Output the [x, y] coordinate of the center of the cell containing the given text.  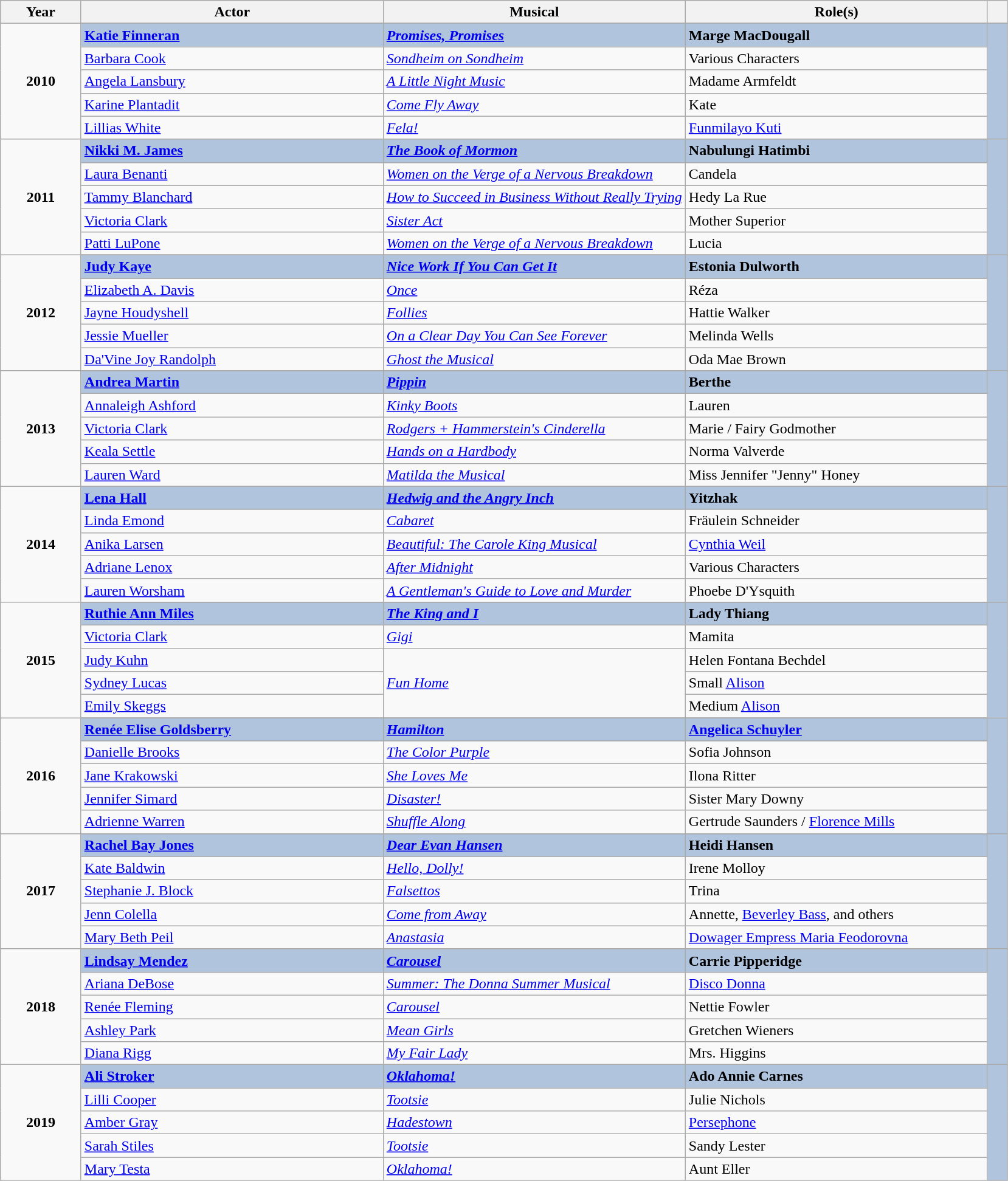
Mean Girls [534, 1030]
Sandy Lester [837, 1146]
Laura Benanti [232, 174]
A Little Night Music [534, 81]
Sarah Stiles [232, 1146]
Amber Gray [232, 1123]
Medium Alison [837, 706]
Danielle Brooks [232, 752]
Fräulein Schneider [837, 521]
Adriane Lenox [232, 567]
Anika Larsen [232, 544]
My Fair Lady [534, 1053]
2010 [41, 81]
Hedy La Rue [837, 197]
Hadestown [534, 1123]
Lucia [837, 243]
Fela! [534, 128]
Réza [837, 290]
Judy Kuhn [232, 659]
Mother Superior [837, 220]
Dowager Empress Maria Feodorovna [837, 937]
Come from Away [534, 914]
Once [534, 290]
2014 [41, 544]
Miss Jennifer "Jenny" Honey [837, 475]
Actor [232, 12]
Promises, Promises [534, 35]
Disco Donna [837, 983]
Irene Molloy [837, 868]
Mamita [837, 636]
Judy Kaye [232, 266]
Hedwig and the Angry Inch [534, 498]
Kinky Boots [534, 405]
Nettie Fowler [837, 1007]
Small Alison [837, 683]
Beautiful: The Carole King Musical [534, 544]
Falsettos [534, 891]
2019 [41, 1123]
Tammy Blanchard [232, 197]
Shuffle Along [534, 822]
Julie Nichols [837, 1100]
Adrienne Warren [232, 822]
Renée Fleming [232, 1007]
Jane Krakowski [232, 776]
Cynthia Weil [837, 544]
Helen Fontana Bechdel [837, 659]
2016 [41, 776]
Norma Valverde [837, 452]
Matilda the Musical [534, 475]
Lauren Ward [232, 475]
Sister Mary Downy [837, 799]
2013 [41, 429]
Role(s) [837, 12]
After Midnight [534, 567]
Nice Work If You Can Get It [534, 266]
Estonia Dulworth [837, 266]
Elizabeth A. Davis [232, 290]
Ghost the Musical [534, 359]
She Loves Me [534, 776]
Emily Skeggs [232, 706]
Follies [534, 313]
A Gentleman's Guide to Love and Murder [534, 590]
Sister Act [534, 220]
Persephone [837, 1123]
Candela [837, 174]
Melinda Wells [837, 336]
Musical [534, 12]
2011 [41, 197]
Ariana DeBose [232, 983]
Rodgers + Hammerstein's Cinderella [534, 429]
Da'Vine Joy Randolph [232, 359]
On a Clear Day You Can See Forever [534, 336]
Carrie Pipperidge [837, 960]
Ashley Park [232, 1030]
Cabaret [534, 521]
Lindsay Mendez [232, 960]
Annaleigh Ashford [232, 405]
Nabulungi Hatimbi [837, 151]
Hands on a Hardbody [534, 452]
Keala Settle [232, 452]
Barbara Cook [232, 58]
2015 [41, 659]
Kate Baldwin [232, 868]
Funmilayo Kuti [837, 128]
Kate [837, 105]
Renée Elise Goldsberry [232, 729]
Lena Hall [232, 498]
Lady Thiang [837, 613]
Yitzhak [837, 498]
Jenn Colella [232, 914]
Year [41, 12]
Mary Testa [232, 1169]
Sondheim on Sondheim [534, 58]
Jennifer Simard [232, 799]
Diana Rigg [232, 1053]
Gretchen Wieners [837, 1030]
How to Succeed in Business Without Really Trying [534, 197]
Katie Finneran [232, 35]
Gigi [534, 636]
Phoebe D'Ysquith [837, 590]
Andrea Martin [232, 382]
Lauren Worsham [232, 590]
Berthe [837, 382]
Oda Mae Brown [837, 359]
Hattie Walker [837, 313]
Summer: The Donna Summer Musical [534, 983]
Hello, Dolly! [534, 868]
Aunt Eller [837, 1169]
Trina [837, 891]
Lilli Cooper [232, 1100]
Stephanie J. Block [232, 891]
Marge MacDougall [837, 35]
Hamilton [534, 729]
Angela Lansbury [232, 81]
2018 [41, 1007]
Mrs. Higgins [837, 1053]
Nikki M. James [232, 151]
Ado Annie Carnes [837, 1076]
Angelica Schuyler [837, 729]
Mary Beth Peil [232, 937]
The Book of Mormon [534, 151]
Ali Stroker [232, 1076]
Karine Plantadit [232, 105]
The Color Purple [534, 752]
Fun Home [534, 683]
Come Fly Away [534, 105]
Sydney Lucas [232, 683]
Ilona Ritter [837, 776]
The King and I [534, 613]
Annette, Beverley Bass, and others [837, 914]
Gertrude Saunders / Florence Mills [837, 822]
2012 [41, 312]
Disaster! [534, 799]
Madame Armfeldt [837, 81]
Marie / Fairy Godmother [837, 429]
Jessie Mueller [232, 336]
2017 [41, 891]
Linda Emond [232, 521]
Heidi Hansen [837, 845]
Anastasia [534, 937]
Dear Evan Hansen [534, 845]
Ruthie Ann Miles [232, 613]
Rachel Bay Jones [232, 845]
Jayne Houdyshell [232, 313]
Patti LuPone [232, 243]
Sofia Johnson [837, 752]
Pippin [534, 382]
Lauren [837, 405]
Lillias White [232, 128]
